Pinpoint the cell where the given text exists, returning its (x, y) midpoint coordinate. 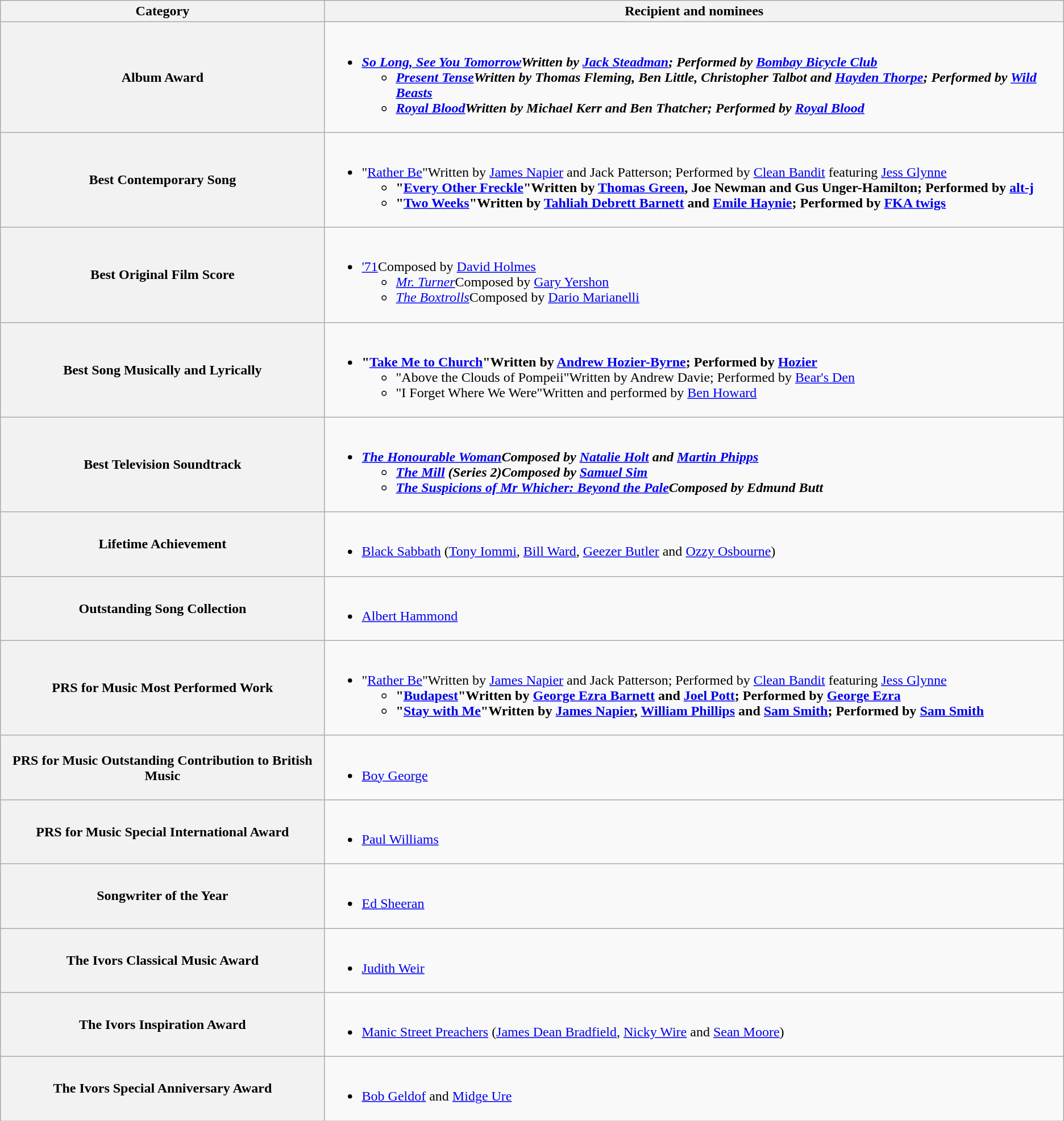
Bob Geldof and Midge Ure (694, 1089)
Category (163, 11)
'71Composed by David HolmesMr. TurnerComposed by Gary YershonThe BoxtrollsComposed by Dario Marianelli (694, 275)
Recipient and nominees (694, 11)
Lifetime Achievement (163, 544)
Best Original Film Score (163, 275)
The Ivors Classical Music Award (163, 960)
The Ivors Inspiration Award (163, 1025)
Boy George (694, 767)
PRS for Music Outstanding Contribution to British Music (163, 767)
Album Award (163, 77)
The Ivors Special Anniversary Award (163, 1089)
Best Television Soundtrack (163, 465)
Black Sabbath (Tony Iommi, Bill Ward, Geezer Butler and Ozzy Osbourne) (694, 544)
PRS for Music Most Performed Work (163, 687)
Manic Street Preachers (James Dean Bradfield, Nicky Wire and Sean Moore) (694, 1025)
Best Song Musically and Lyrically (163, 369)
Albert Hammond (694, 608)
Ed Sheeran (694, 895)
PRS for Music Special International Award (163, 832)
Best Contemporary Song (163, 180)
Judith Weir (694, 960)
Outstanding Song Collection (163, 608)
Songwriter of the Year (163, 895)
Paul Williams (694, 832)
